Scan for the cell matching the given text and deliver its (x, y) coordinate at center. 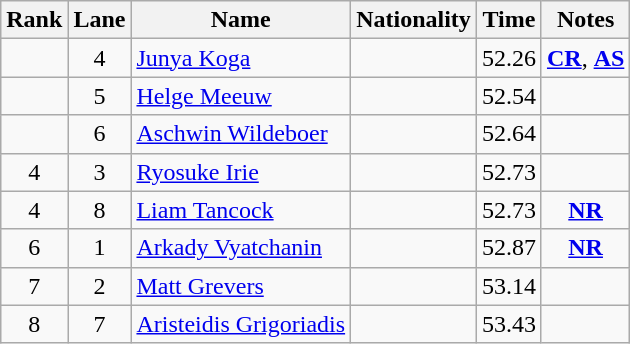
52.26 (508, 58)
Matt Grevers (241, 286)
Nationality (414, 20)
3 (100, 172)
Arkady Vyatchanin (241, 248)
Aschwin Wildeboer (241, 134)
52.54 (508, 96)
53.14 (508, 286)
Ryosuke Irie (241, 172)
5 (100, 96)
Rank (34, 20)
Notes (585, 20)
52.87 (508, 248)
1 (100, 248)
53.43 (508, 324)
Junya Koga (241, 58)
Liam Tancock (241, 210)
Lane (100, 20)
Time (508, 20)
CR, AS (585, 58)
Aristeidis Grigoriadis (241, 324)
2 (100, 286)
52.64 (508, 134)
Name (241, 20)
Helge Meeuw (241, 96)
